Pinpoint the cell where the given text exists, returning its [x, y] midpoint coordinate. 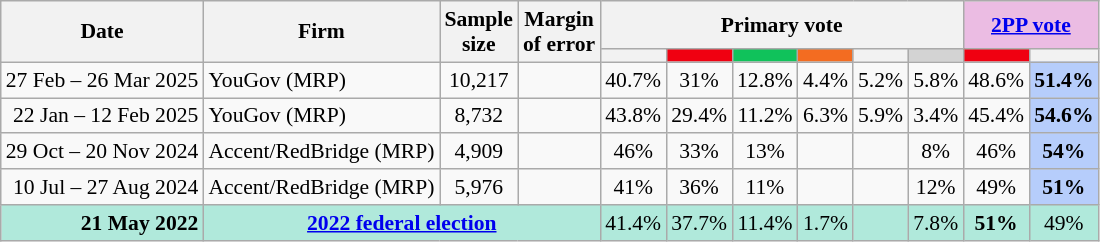
48.6% [996, 80]
10,217 [479, 80]
7.8% [936, 223]
1.7% [826, 223]
11.4% [765, 223]
8,732 [479, 116]
2PP vote [1030, 25]
Primary vote [782, 25]
21 May 2022 [102, 223]
33% [699, 152]
Samplesize [479, 32]
43.8% [633, 116]
5.8% [936, 80]
6.3% [826, 116]
Marginof error [559, 32]
27 Feb – 26 Mar 2025 [102, 80]
3.4% [936, 116]
5.9% [880, 116]
11% [765, 187]
41.4% [633, 223]
10 Jul – 27 Aug 2024 [102, 187]
41% [633, 187]
13% [765, 152]
54% [1064, 152]
54.6% [1064, 116]
51.4% [1064, 80]
5.2% [880, 80]
12.8% [765, 80]
29 Oct – 20 Nov 2024 [102, 152]
Firm [321, 32]
5,976 [479, 187]
2022 federal election [402, 223]
45.4% [996, 116]
Date [102, 32]
31% [699, 80]
36% [699, 187]
37.7% [699, 223]
40.7% [633, 80]
29.4% [699, 116]
4.4% [826, 80]
12% [936, 187]
8% [936, 152]
4,909 [479, 152]
11.2% [765, 116]
22 Jan – 12 Feb 2025 [102, 116]
